Locate the cell with the specified text and output its [x, y] center coordinate. 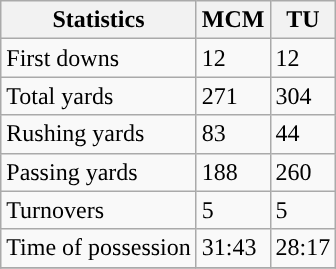
Total yards [99, 96]
83 [233, 134]
TU [303, 20]
31:43 [233, 248]
188 [233, 172]
271 [233, 96]
First downs [99, 58]
Turnovers [99, 210]
260 [303, 172]
304 [303, 96]
Time of possession [99, 248]
Statistics [99, 20]
44 [303, 134]
Passing yards [99, 172]
28:17 [303, 248]
Rushing yards [99, 134]
MCM [233, 20]
